Detect which cell encompasses the target text, then output its [X, Y] center coordinate. 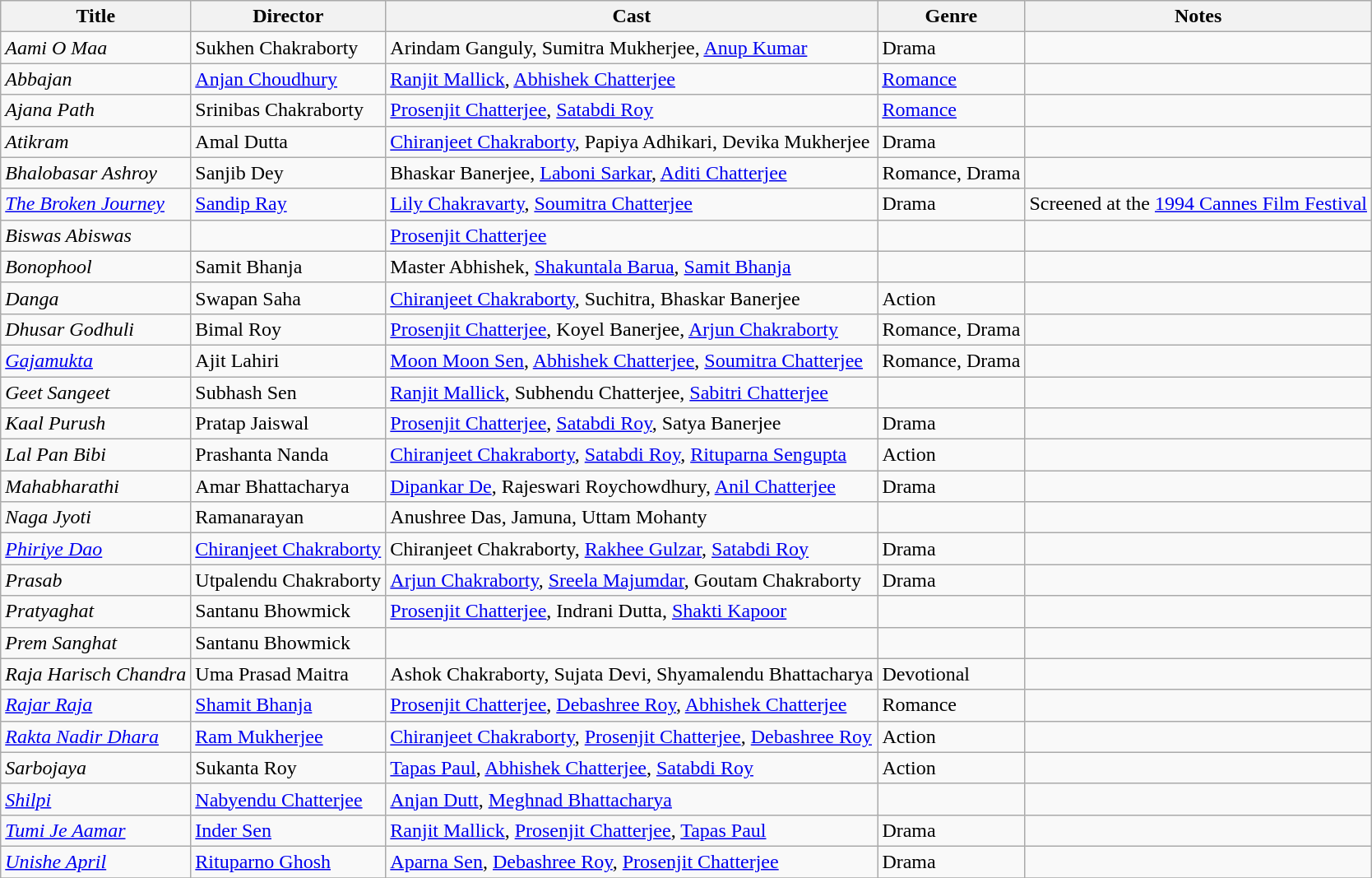
Srinibas Chakraborty [288, 110]
Anushree Das, Jamuna, Uttam Mohanty [632, 518]
Chiranjeet Chakraborty, Prosenjit Chatterjee, Debashree Roy [632, 736]
Sanjib Dey [288, 173]
Lal Pan Bibi [95, 455]
Bhaskar Banerjee, Laboni Sarkar, Aditi Chatterjee [632, 173]
Chiranjeet Chakraborty, Satabdi Roy, Rituparna Sengupta [632, 455]
Shilpi [95, 799]
Prashanta Nanda [288, 455]
Swapan Saha [288, 298]
Sukanta Roy [288, 768]
Prosenjit Chatterjee, Indrani Dutta, Shakti Kapoor [632, 611]
Chiranjeet Chakraborty, Suchitra, Bhaskar Banerjee [632, 298]
Subhash Sen [288, 393]
Prasab [95, 580]
Tapas Paul, Abhishek Chatterjee, Satabdi Roy [632, 768]
Arindam Ganguly, Sumitra Mukherjee, Anup Kumar [632, 48]
Kaal Purush [95, 424]
Naga Jyoti [95, 518]
Lily Chakravarty, Soumitra Chatterjee [632, 204]
Geet Sangeet [95, 393]
Ranjit Mallick, Prosenjit Chatterjee, Tapas Paul [632, 830]
Dipankar De, Rajeswari Roychowdhury, Anil Chatterjee [632, 486]
Sandip Ray [288, 204]
Prosenjit Chatterjee, Satabdi Roy, Satya Banerjee [632, 424]
Inder Sen [288, 830]
Danga [95, 298]
Devotional [951, 674]
Chiranjeet Chakraborty, Papiya Adhikari, Devika Mukherjee [632, 142]
Aami O Maa [95, 48]
Cast [632, 16]
Pratyaghat [95, 611]
Notes [1198, 16]
Rituparno Ghosh [288, 862]
Phiriye Dao [95, 549]
Amal Dutta [288, 142]
Ramanarayan [288, 518]
Tumi Je Aamar [95, 830]
Dhusar Godhuli [95, 329]
Samit Bhanja [288, 267]
Sarbojaya [95, 768]
Chiranjeet Chakraborty, Rakhee Gulzar, Satabdi Roy [632, 549]
Bhalobasar Ashroy [95, 173]
Mahabharathi [95, 486]
Ranjit Mallick, Subhendu Chatterjee, Sabitri Chatterjee [632, 393]
Anjan Choudhury [288, 79]
Anjan Dutt, Meghnad Bhattacharya [632, 799]
Shamit Bhanja [288, 705]
Ranjit Mallick, Abhishek Chatterjee [632, 79]
The Broken Journey [95, 204]
Ashok Chakraborty, Sujata Devi, Shyamalendu Bhattacharya [632, 674]
Bonophool [95, 267]
Atikram [95, 142]
Bimal Roy [288, 329]
Ram Mukherjee [288, 736]
Prosenjit Chatterjee, Satabdi Roy [632, 110]
Amar Bhattacharya [288, 486]
Prosenjit Chatterjee, Koyel Banerjee, Arjun Chakraborty [632, 329]
Ajana Path [95, 110]
Title [95, 16]
Master Abhishek, Shakuntala Barua, Samit Bhanja [632, 267]
Pratap Jaiswal [288, 424]
Moon Moon Sen, Abhishek Chatterjee, Soumitra Chatterjee [632, 360]
Utpalendu Chakraborty [288, 580]
Gajamukta [95, 360]
Rakta Nadir Dhara [95, 736]
Prosenjit Chatterjee [632, 235]
Biswas Abiswas [95, 235]
Prem Sanghat [95, 643]
Chiranjeet Chakraborty [288, 549]
Ajit Lahiri [288, 360]
Sukhen Chakraborty [288, 48]
Arjun Chakraborty, Sreela Majumdar, Goutam Chakraborty [632, 580]
Genre [951, 16]
Uma Prasad Maitra [288, 674]
Rajar Raja [95, 705]
Screened at the 1994 Cannes Film Festival [1198, 204]
Director [288, 16]
Abbajan [95, 79]
Aparna Sen, Debashree Roy, Prosenjit Chatterjee [632, 862]
Unishe April [95, 862]
Prosenjit Chatterjee, Debashree Roy, Abhishek Chatterjee [632, 705]
Nabyendu Chatterjee [288, 799]
Raja Harisch Chandra [95, 674]
